Return [X, Y] of the center of cell containing provided text 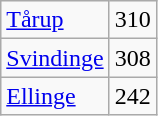
Svindinge [55, 58]
310 [132, 20]
242 [132, 96]
Ellinge [55, 96]
Tårup [55, 20]
308 [132, 58]
